Detect which cell encompasses the target text, then output its [x, y] center coordinate. 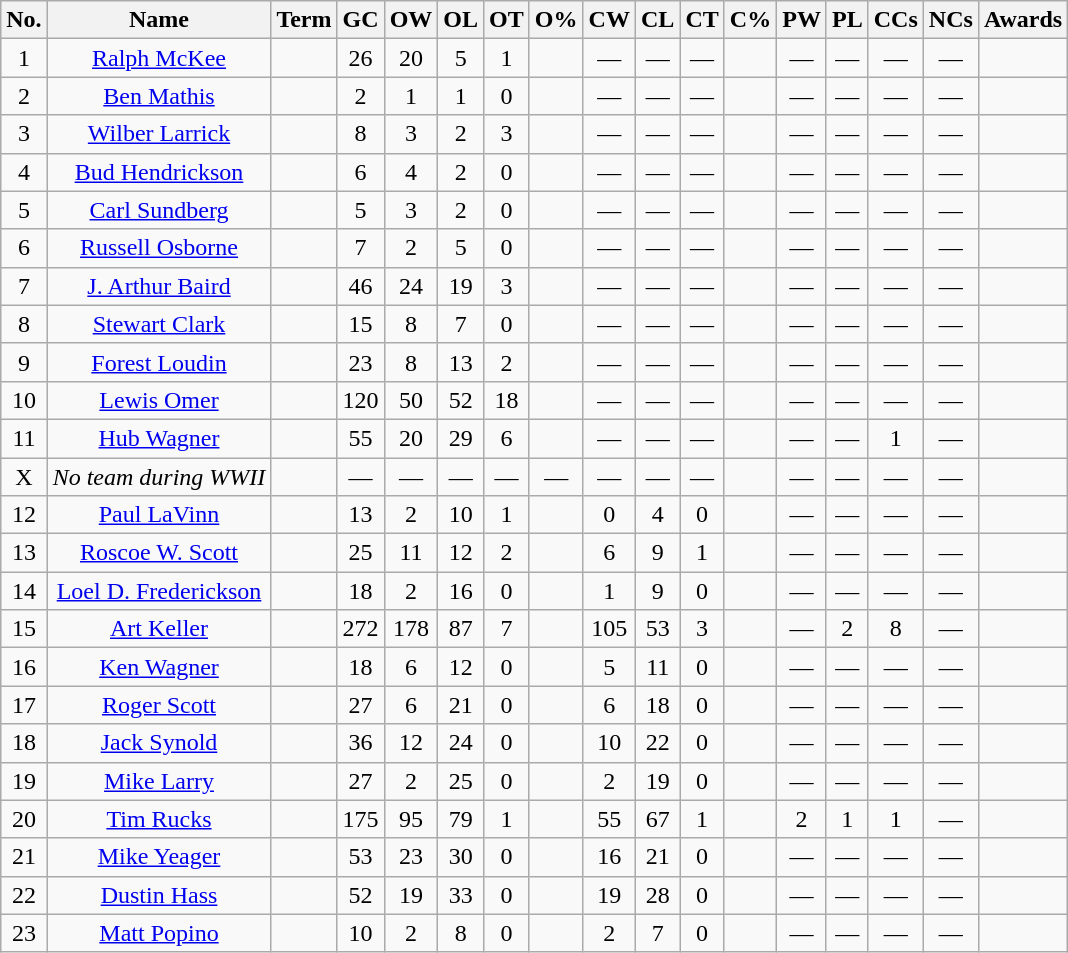
NCs [950, 20]
272 [360, 629]
OW [411, 20]
OT [507, 20]
46 [360, 286]
Art Keller [159, 629]
Term [304, 20]
Name [159, 20]
Wilber Larrick [159, 134]
Awards [1022, 20]
79 [461, 819]
87 [461, 629]
Stewart Clark [159, 324]
Loel D. Frederickson [159, 591]
X [24, 477]
Tim Rucks [159, 819]
Ben Mathis [159, 96]
Russell Osborne [159, 248]
50 [411, 400]
Ralph McKee [159, 58]
29 [461, 438]
Paul LaVinn [159, 515]
No team during WWII [159, 477]
Roscoe W. Scott [159, 553]
Forest Loudin [159, 362]
No. [24, 20]
30 [461, 857]
175 [360, 819]
Roger Scott [159, 705]
14 [24, 591]
OL [461, 20]
CW [609, 20]
120 [360, 400]
105 [609, 629]
CL [657, 20]
J. Arthur Baird [159, 286]
Mike Larry [159, 781]
Matt Popino [159, 933]
Bud Hendrickson [159, 172]
PW [802, 20]
67 [657, 819]
28 [657, 895]
178 [411, 629]
Carl Sundberg [159, 210]
CT [702, 20]
95 [411, 819]
36 [360, 743]
Dustin Hass [159, 895]
GC [360, 20]
Mike Yeager [159, 857]
33 [461, 895]
CCs [896, 20]
C% [750, 20]
Jack Synold [159, 743]
17 [24, 705]
26 [360, 58]
PL [847, 20]
Ken Wagner [159, 667]
Hub Wagner [159, 438]
Lewis Omer [159, 400]
O% [556, 20]
